Output the (X, Y) coordinate of the center of the cell containing the given text.  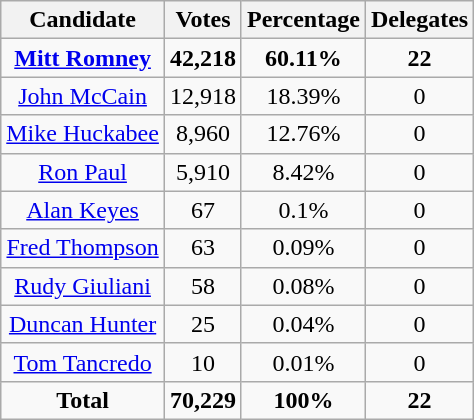
Tom Tancredo (83, 362)
Duncan Hunter (83, 324)
0.08% (303, 286)
58 (202, 286)
12,918 (202, 96)
18.39% (303, 96)
67 (202, 210)
8,960 (202, 134)
Votes (202, 20)
Fred Thompson (83, 248)
12.76% (303, 134)
70,229 (202, 400)
60.11% (303, 58)
10 (202, 362)
5,910 (202, 172)
8.42% (303, 172)
Alan Keyes (83, 210)
0.1% (303, 210)
Delegates (419, 20)
25 (202, 324)
0.04% (303, 324)
Rudy Giuliani (83, 286)
Mitt Romney (83, 58)
Ron Paul (83, 172)
John McCain (83, 96)
42,218 (202, 58)
100% (303, 400)
Percentage (303, 20)
Mike Huckabee (83, 134)
0.01% (303, 362)
63 (202, 248)
Candidate (83, 20)
0.09% (303, 248)
Total (83, 400)
